Provide the (x, y) coordinate of the cell's center where the given text is located.  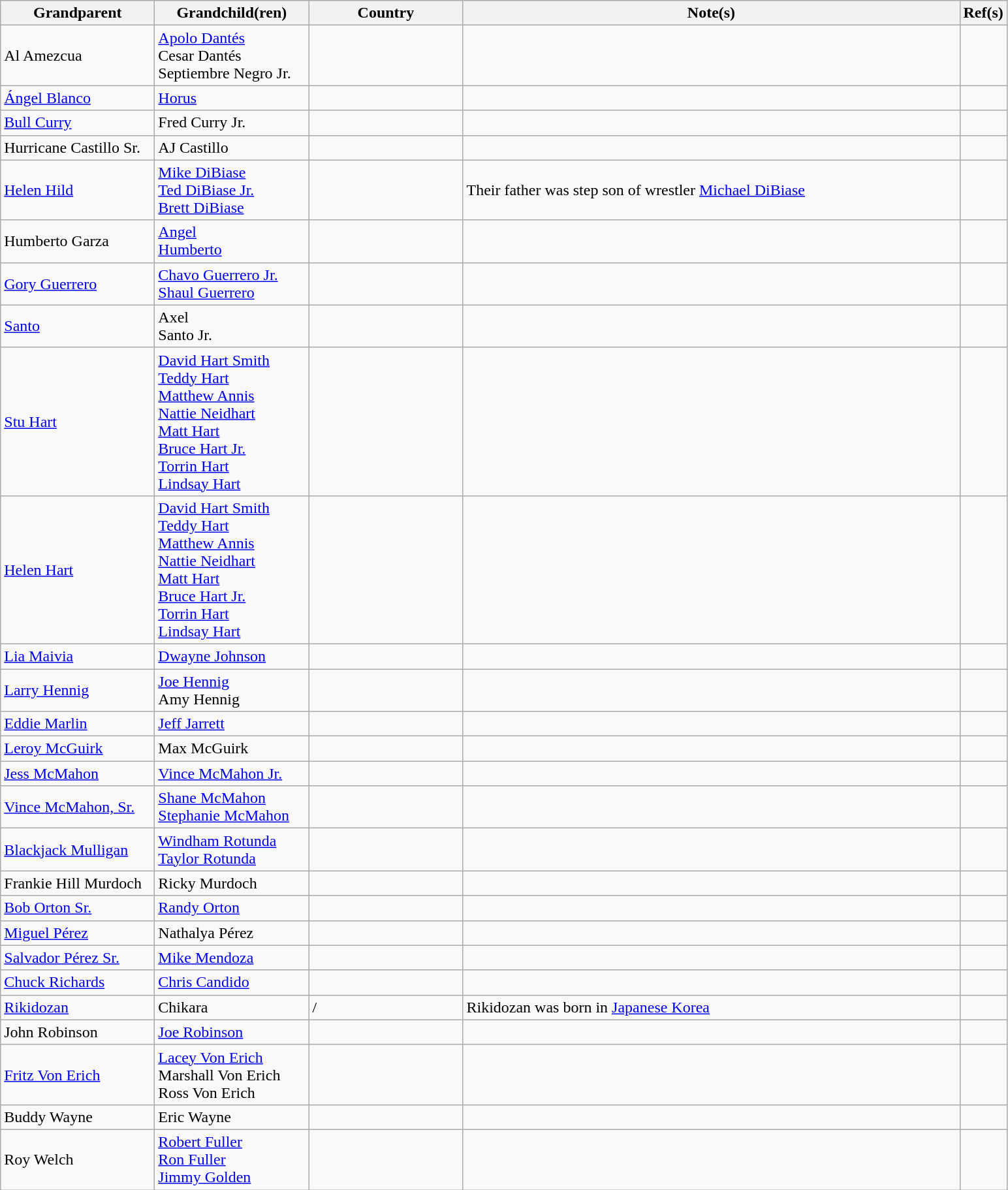
Ref(s) (983, 13)
Ángel Blanco (78, 98)
Salvador Pérez Sr. (78, 958)
Rikidozan (78, 1007)
Rikidozan was born in Japanese Korea (712, 1007)
Lacey Von ErichMarshall Von ErichRoss Von Erich (232, 1074)
Leroy McGuirk (78, 749)
Grandchild(ren) (232, 13)
Mike DiBiaseTed DiBiase Jr.Brett DiBiase (232, 190)
Eric Wayne (232, 1117)
Grandparent (78, 13)
Chikara (232, 1007)
Note(s) (712, 13)
AngelHumberto (232, 242)
Randy Orton (232, 908)
Chris Candido (232, 982)
Joe HennigAmy Hennig (232, 689)
/ (386, 1007)
Robert FullerRon FullerJimmy Golden (232, 1159)
Buddy Wayne (78, 1117)
AJ Castillo (232, 148)
Larry Hennig (78, 689)
Frankie Hill Murdoch (78, 883)
Roy Welch (78, 1159)
Eddie Marlin (78, 724)
Humberto Garza (78, 242)
Horus (232, 98)
John Robinson (78, 1032)
Chavo Guerrero Jr.Shaul Guerrero (232, 283)
Dwayne Johnson (232, 656)
Vince McMahon, Sr. (78, 807)
Helen Hart (78, 569)
Nathalya Pérez (232, 933)
Hurricane Castillo Sr. (78, 148)
Lia Maivia (78, 656)
Country (386, 13)
Blackjack Mulligan (78, 850)
Fred Curry Jr. (232, 123)
Shane McMahonStephanie McMahon (232, 807)
Their father was step son of wrestler Michael DiBiase (712, 190)
Miguel Pérez (78, 933)
Gory Guerrero (78, 283)
Max McGuirk (232, 749)
Helen Hild (78, 190)
Mike Mendoza (232, 958)
Ricky Murdoch (232, 883)
Al Amezcua (78, 55)
Stu Hart (78, 422)
AxelSanto Jr. (232, 326)
Bob Orton Sr. (78, 908)
Jess McMahon (78, 774)
Joe Robinson (232, 1032)
Fritz Von Erich (78, 1074)
Santo (78, 326)
Jeff Jarrett (232, 724)
Apolo DantésCesar DantésSeptiembre Negro Jr. (232, 55)
Chuck Richards (78, 982)
Vince McMahon Jr. (232, 774)
Bull Curry (78, 123)
Windham RotundaTaylor Rotunda (232, 850)
